Scan for the cell matching the given text and deliver its [X, Y] coordinate at center. 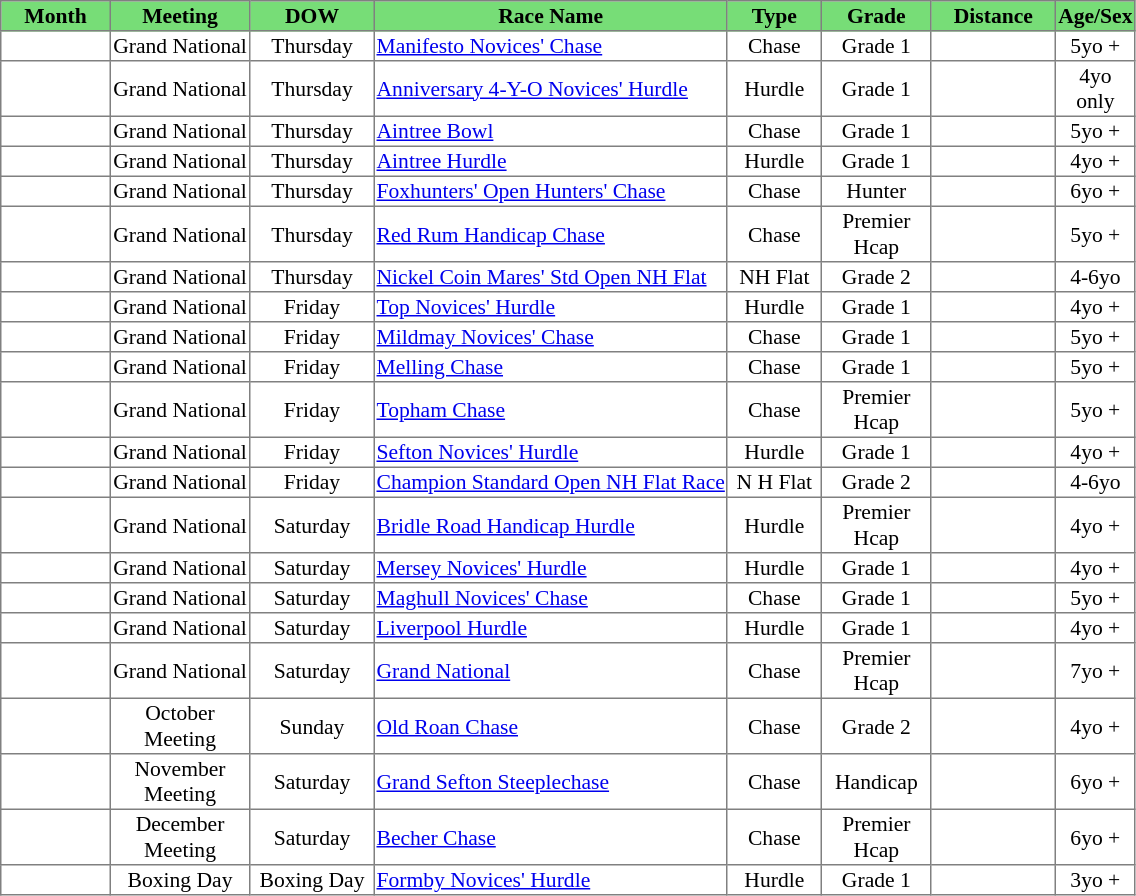
Top Novices' Hurdle [550, 307]
Meeting [180, 16]
Melling Chase [550, 367]
Hunter [877, 191]
7yo + [1096, 671]
Maghull Novices' Chase [550, 598]
Aintree Bowl [550, 131]
3yo + [1096, 880]
Sefton Novices' Hurdle [550, 452]
Race Name [550, 16]
Formby Novices' Hurdle [550, 880]
Topham Chase [550, 410]
Nickel Coin Mares' Std Open NH Flat [550, 277]
NH Flat [774, 277]
Champion Standard Open NH Flat Race [550, 482]
Grade [877, 16]
December Meeting [180, 837]
Grand Sefton Steeplechase [550, 782]
Distance [993, 16]
4yo only [1096, 89]
Mildmay Novices' Chase [550, 337]
Age/Sex [1096, 16]
Bridle Road Handicap Hurdle [550, 525]
Mersey Novices' Hurdle [550, 568]
Sunday [312, 726]
Handicap [877, 782]
Manifesto Novices' Chase [550, 46]
Red Rum Handicap Chase [550, 234]
Liverpool Hurdle [550, 628]
N H Flat [774, 482]
Old Roan Chase [550, 726]
Aintree Hurdle [550, 161]
November Meeting [180, 782]
DOW [312, 16]
Foxhunters' Open Hunters' Chase [550, 191]
Anniversary 4-Y-O Novices' Hurdle [550, 89]
Type [774, 16]
Becher Chase [550, 837]
Month [56, 16]
October Meeting [180, 726]
